Return the [x, y] coordinate for the center point of the cell that contains the specified text.  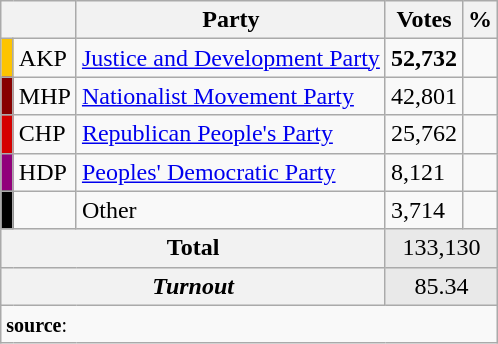
25,762 [424, 134]
Party [230, 20]
% [480, 20]
3,714 [424, 210]
Other [230, 210]
Total [194, 248]
Votes [424, 20]
Turnout [194, 286]
HDP [44, 172]
MHP [44, 96]
Republican People's Party [230, 134]
Nationalist Movement Party [230, 96]
Peoples' Democratic Party [230, 172]
Justice and Development Party [230, 58]
85.34 [441, 286]
52,732 [424, 58]
source: [250, 324]
8,121 [424, 172]
133,130 [441, 248]
42,801 [424, 96]
CHP [44, 134]
AKP [44, 58]
